Output the (X, Y) coordinate of the center of the cell containing the given text.  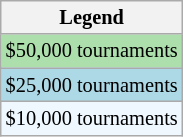
Legend (92, 17)
$50,000 tournaments (92, 51)
$10,000 tournaments (92, 118)
$25,000 tournaments (92, 85)
